Determine the (x, y) coordinate at the center of the cell enclosing the given text.  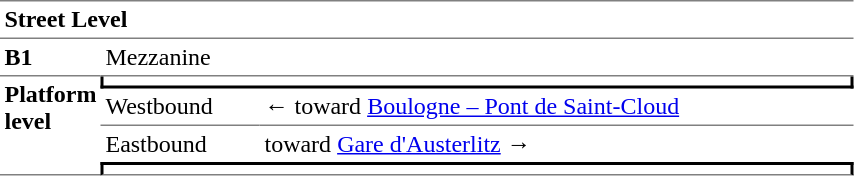
Platform level (50, 126)
toward Gare d'Austerlitz → (557, 144)
Mezzanine (478, 58)
Westbound (180, 107)
← toward Boulogne – Pont de Saint-Cloud (557, 107)
B1 (50, 58)
Eastbound (180, 144)
Street Level (427, 20)
